Locate the cell with the specified text and output its (X, Y) center coordinate. 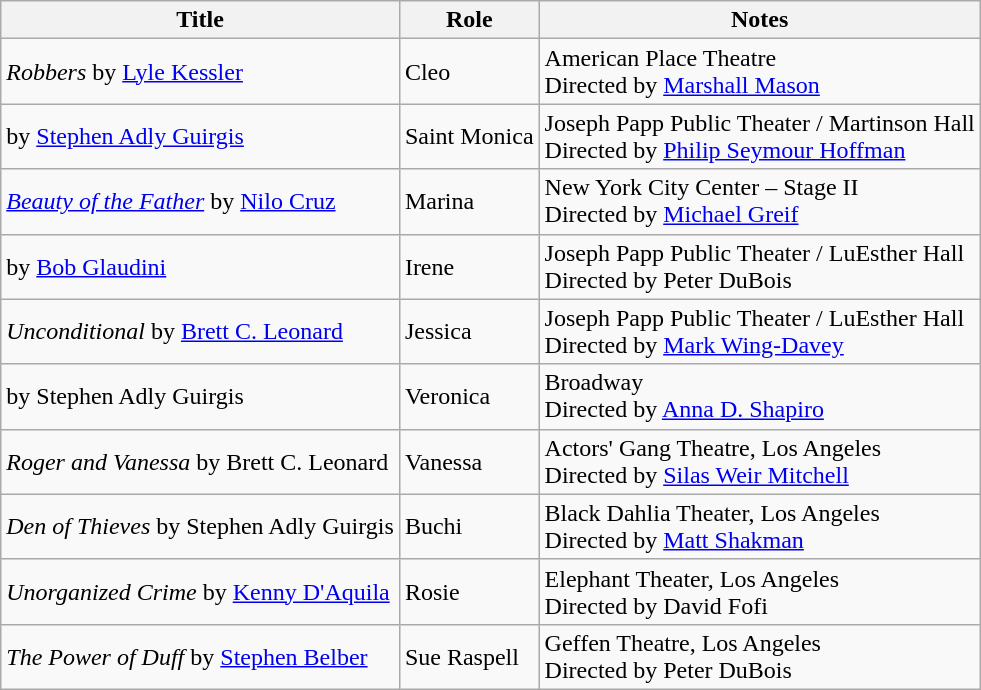
Role (469, 20)
Sue Raspell (469, 656)
Den of Thieves by Stephen Adly Guirgis (200, 526)
Jessica (469, 332)
American Place TheatreDirected by Marshall Mason (760, 72)
Unconditional by Brett C. Leonard (200, 332)
The Power of Duff by Stephen Belber (200, 656)
Buchi (469, 526)
Joseph Papp Public Theater / Martinson HallDirected by Philip Seymour Hoffman (760, 136)
by Bob Glaudini (200, 266)
Rosie (469, 592)
Vanessa (469, 462)
Cleo (469, 72)
New York City Center – Stage IIDirected by Michael Greif (760, 202)
Beauty of the Father by Nilo Cruz (200, 202)
BroadwayDirected by Anna D. Shapiro (760, 396)
Roger and Vanessa by Brett C. Leonard (200, 462)
Joseph Papp Public Theater / LuEsther HallDirected by Mark Wing-Davey (760, 332)
Notes (760, 20)
Joseph Papp Public Theater / LuEsther HallDirected by Peter DuBois (760, 266)
Elephant Theater, Los AngelesDirected by David Fofi (760, 592)
Irene (469, 266)
Geffen Theatre, Los AngelesDirected by Peter DuBois (760, 656)
Actors' Gang Theatre, Los AngelesDirected by Silas Weir Mitchell (760, 462)
Robbers by Lyle Kessler (200, 72)
Unorganized Crime by Kenny D'Aquila (200, 592)
Title (200, 20)
Black Dahlia Theater, Los AngelesDirected by Matt Shakman (760, 526)
Saint Monica (469, 136)
Marina (469, 202)
Veronica (469, 396)
